Provide the [X, Y] coordinate of the cell's center where the given text is located.  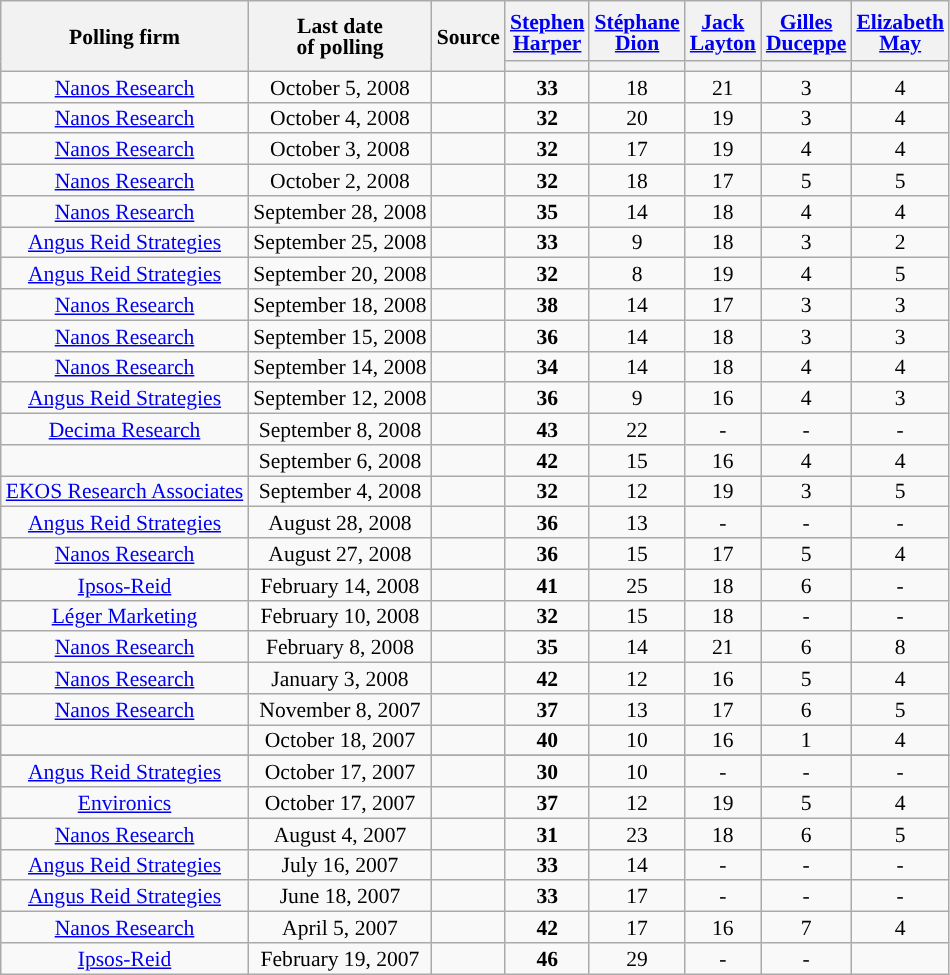
25 [636, 584]
Léger Marketing [125, 616]
46 [548, 958]
July 16, 2007 [340, 864]
41 [548, 584]
1 [806, 740]
September 4, 2008 [340, 492]
Jack Layton [723, 31]
September 15, 2008 [340, 336]
2 [900, 242]
August 27, 2008 [340, 554]
February 8, 2008 [340, 648]
January 3, 2008 [340, 678]
June 18, 2007 [340, 896]
August 4, 2007 [340, 834]
September 20, 2008 [340, 274]
August 28, 2008 [340, 522]
Decima Research [125, 430]
7 [806, 928]
22 [636, 430]
Stephen Harper [548, 31]
September 25, 2008 [340, 242]
Elizabeth May [900, 31]
31 [548, 834]
43 [548, 430]
34 [548, 366]
February 19, 2007 [340, 958]
Gilles Duceppe [806, 31]
October 4, 2008 [340, 118]
30 [548, 772]
40 [548, 740]
September 12, 2008 [340, 398]
February 14, 2008 [340, 584]
23 [636, 834]
38 [548, 304]
Stéphane Dion [636, 31]
September 8, 2008 [340, 430]
September 6, 2008 [340, 460]
April 5, 2007 [340, 928]
Last dateof polling [340, 36]
February 10, 2008 [340, 616]
Polling firm [125, 36]
October 5, 2008 [340, 86]
EKOS Research Associates [125, 492]
September 18, 2008 [340, 304]
October 18, 2007 [340, 740]
October 3, 2008 [340, 150]
September 28, 2008 [340, 212]
20 [636, 118]
29 [636, 958]
Environics [125, 802]
September 14, 2008 [340, 366]
November 8, 2007 [340, 710]
October 2, 2008 [340, 180]
Source [468, 36]
